Return [X, Y] of the center of cell containing provided text 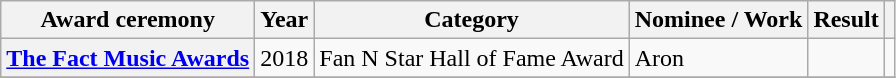
Nominee / Work [718, 20]
Award ceremony [128, 20]
The Fact Music Awards [128, 58]
2018 [284, 58]
Aron [718, 58]
Fan N Star Hall of Fame Award [472, 58]
Result [846, 20]
Year [284, 20]
Category [472, 20]
